Return [x, y] of the center of cell containing provided text 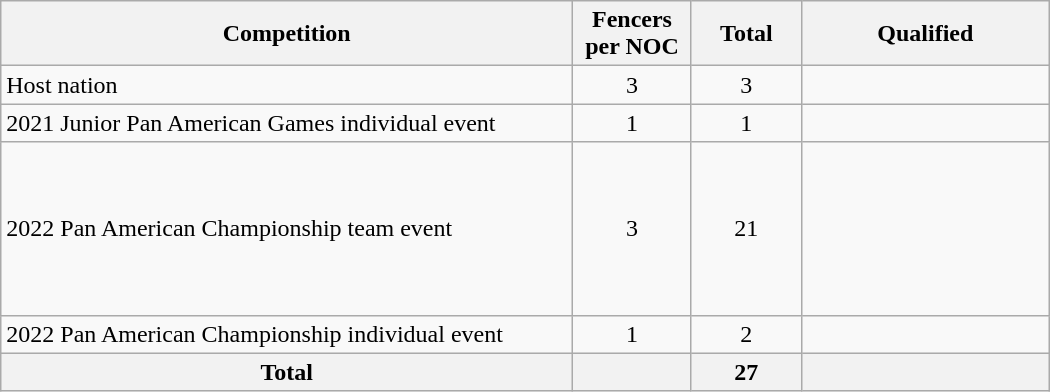
27 [746, 372]
2022 Pan American Championship individual event [287, 334]
2022 Pan American Championship team event [287, 228]
2021 Junior Pan American Games individual event [287, 123]
Qualified [925, 34]
2 [746, 334]
Host nation [287, 85]
Fencers per NOC [632, 34]
21 [746, 228]
Competition [287, 34]
